Find where the given text appears and provide that cell's center as (X, Y) coordinate. 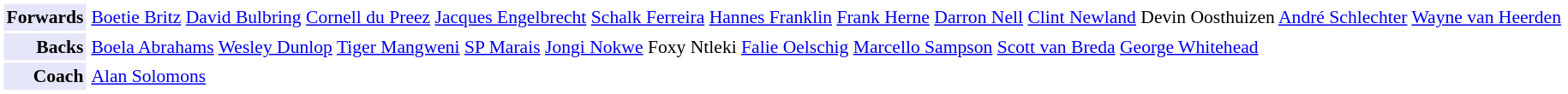
Backs (45, 47)
Alan Solomons (826, 77)
Forwards (45, 17)
Coach (45, 77)
Boela Abrahams Wesley Dunlop Tiger Mangweni SP Marais Jongi Nokwe Foxy Ntleki Falie Oelschig Marcello Sampson Scott van Breda George Whitehead (826, 47)
